Find where the given text appears and provide that cell's center as [x, y] coordinate. 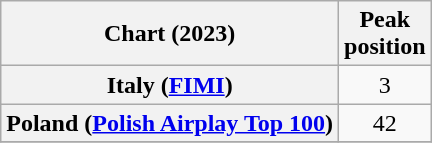
42 [385, 123]
Chart (2023) [170, 34]
Peakposition [385, 34]
Poland (Polish Airplay Top 100) [170, 123]
3 [385, 85]
Italy (FIMI) [170, 85]
